Pinpoint the cell where the given text exists, returning its [x, y] midpoint coordinate. 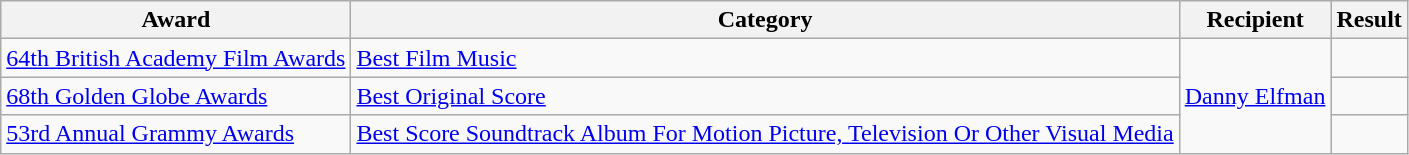
Category [765, 20]
Danny Elfman [1255, 96]
Award [176, 20]
68th Golden Globe Awards [176, 96]
Best Original Score [765, 96]
Best Score Soundtrack Album For Motion Picture, Television Or Other Visual Media [765, 134]
Best Film Music [765, 58]
53rd Annual Grammy Awards [176, 134]
64th British Academy Film Awards [176, 58]
Recipient [1255, 20]
Result [1369, 20]
